Provide the (X, Y) coordinate of the cell's center where the given text is located.  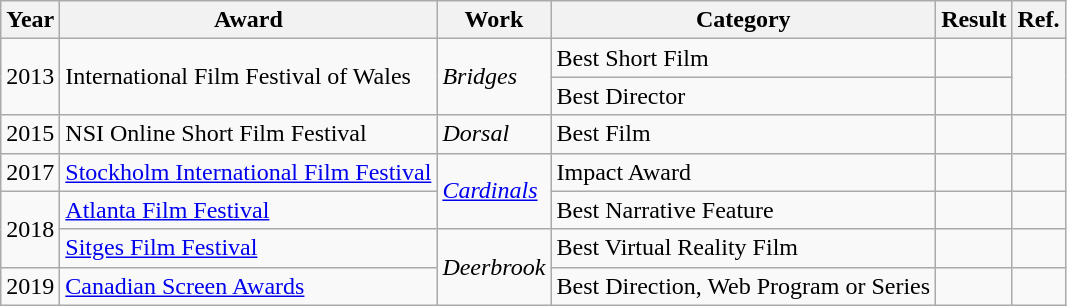
Canadian Screen Awards (248, 286)
Best Director (744, 96)
Year (30, 20)
Bridges (494, 77)
Best Direction, Web Program or Series (744, 286)
Category (744, 20)
Best Film (744, 134)
2013 (30, 77)
2015 (30, 134)
Deerbrook (494, 267)
Dorsal (494, 134)
Award (248, 20)
Work (494, 20)
Best Virtual Reality Film (744, 248)
Cardinals (494, 191)
Stockholm International Film Festival (248, 172)
Ref. (1038, 20)
Atlanta Film Festival (248, 210)
Impact Award (744, 172)
Sitges Film Festival (248, 248)
NSI Online Short Film Festival (248, 134)
2017 (30, 172)
2018 (30, 229)
2019 (30, 286)
Best Short Film (744, 58)
International Film Festival of Wales (248, 77)
Best Narrative Feature (744, 210)
Result (974, 20)
